For the text-containing cell, return its midpoint in [X, Y] coordinate format. 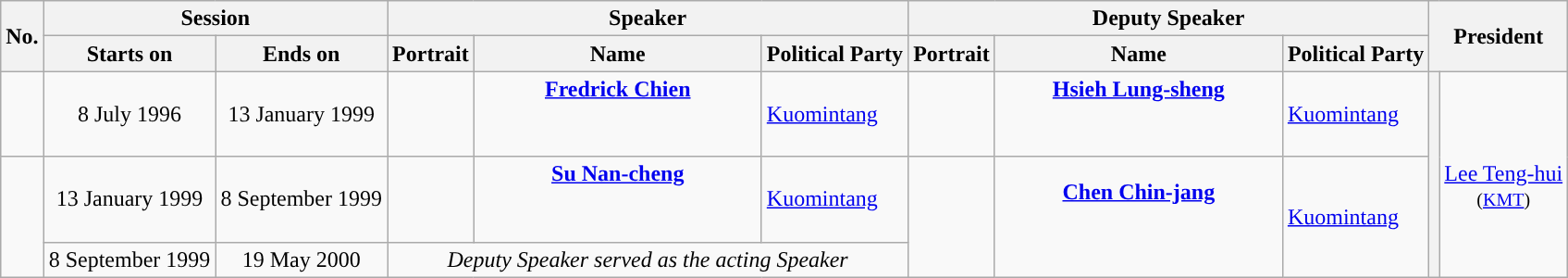
19 May 2000 [302, 259]
Hsieh Lung-sheng [1138, 114]
Ends on [302, 54]
Deputy Speaker served as the acting Speaker [648, 259]
Fredrick Chien [618, 114]
Su Nan-cheng [618, 199]
Speaker [648, 19]
No. [22, 36]
Lee Teng-hui(KMT) [1504, 174]
8 July 1996 [130, 114]
Starts on [130, 54]
Chen Chin-jang [1138, 217]
President [1499, 36]
Session [215, 19]
Deputy Speaker [1169, 19]
